Find where the given text appears and provide that cell's center as (X, Y) coordinate. 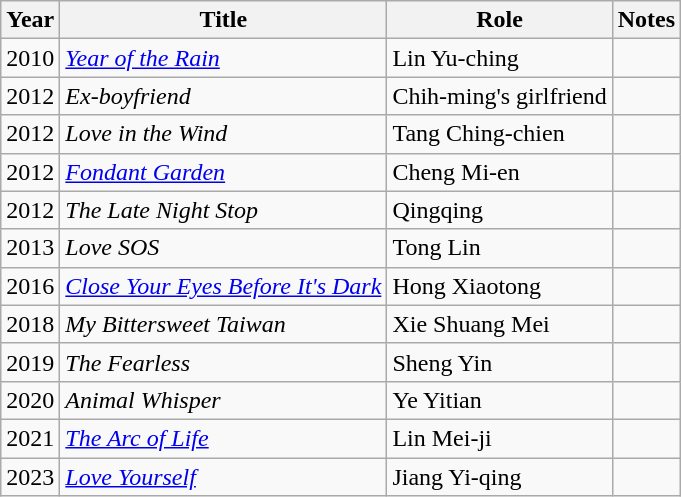
Love in the Wind (224, 134)
Xie Shuang Mei (500, 324)
Close Your Eyes Before It's Dark (224, 286)
Jiang Yi-qing (500, 477)
Hong Xiaotong (500, 286)
2020 (30, 400)
2010 (30, 58)
The Fearless (224, 362)
Fondant Garden (224, 172)
Love Yourself (224, 477)
2016 (30, 286)
Tong Lin (500, 248)
2019 (30, 362)
The Arc of Life (224, 438)
Lin Yu-ching (500, 58)
Sheng Yin (500, 362)
Ex-boyfriend (224, 96)
My Bittersweet Taiwan (224, 324)
Ye Yitian (500, 400)
2021 (30, 438)
Qingqing (500, 210)
Animal Whisper (224, 400)
Lin Mei-ji (500, 438)
2013 (30, 248)
The Late Night Stop (224, 210)
Tang Ching-chien (500, 134)
Year (30, 20)
Role (500, 20)
2018 (30, 324)
Year of the Rain (224, 58)
Chih-ming's girlfriend (500, 96)
Notes (646, 20)
Title (224, 20)
2023 (30, 477)
Love SOS (224, 248)
Cheng Mi-en (500, 172)
